Scan for the cell matching the given text and deliver its [X, Y] coordinate at center. 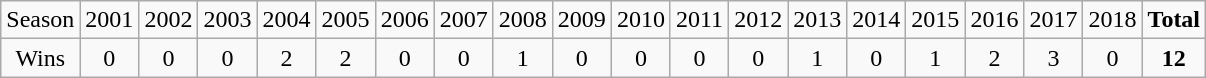
2010 [640, 20]
2013 [818, 20]
2015 [936, 20]
2014 [876, 20]
2007 [464, 20]
2009 [582, 20]
2005 [346, 20]
2001 [110, 20]
2003 [228, 20]
2006 [404, 20]
2008 [522, 20]
2004 [286, 20]
Wins [40, 58]
Total [1174, 20]
12 [1174, 58]
2018 [1112, 20]
2002 [168, 20]
2017 [1054, 20]
2016 [994, 20]
2011 [699, 20]
3 [1054, 58]
2012 [758, 20]
Season [40, 20]
